Return the [x, y] coordinate for the center point of the cell that contains the specified text.  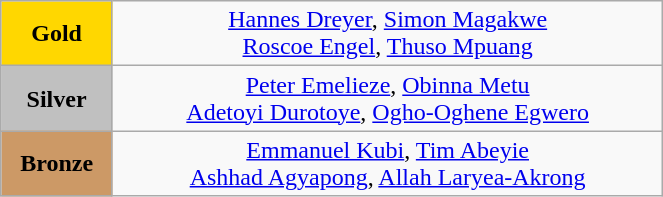
Silver [57, 98]
Hannes Dreyer, Simon MagakweRoscoe Engel, Thuso Mpuang [387, 34]
Peter Emelieze, Obinna MetuAdetoyi Durotoye, Ogho-Oghene Egwero [387, 98]
Bronze [57, 164]
Gold [57, 34]
Emmanuel Kubi, Tim AbeyieAshhad Agyapong, Allah Laryea-Akrong [387, 164]
